From the cell containing the given text, extract its center point as (X, Y) coordinate. 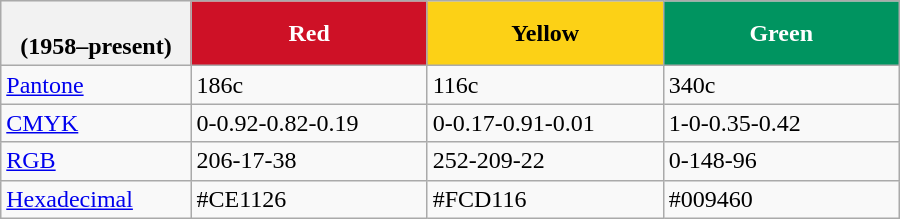
116c (545, 85)
#CE1126 (309, 199)
0-0.92-0.82-0.19 (309, 123)
0-0.17-0.91-0.01 (545, 123)
Pantone (96, 85)
RGB (96, 161)
0-148-96 (781, 161)
Green (781, 34)
Red (309, 34)
#009460 (781, 199)
252-209-22 (545, 161)
Hexadecimal (96, 199)
(1958–present) (96, 34)
206-17-38 (309, 161)
340c (781, 85)
186c (309, 85)
1-0-0.35-0.42 (781, 123)
CMYK (96, 123)
#FCD116 (545, 199)
Yellow (545, 34)
